Provide the [x, y] coordinate of the cell's center where the given text is located.  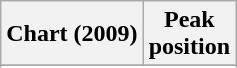
Chart (2009) [72, 34]
Peakposition [189, 34]
